Find where the given text appears and provide that cell's center as (x, y) coordinate. 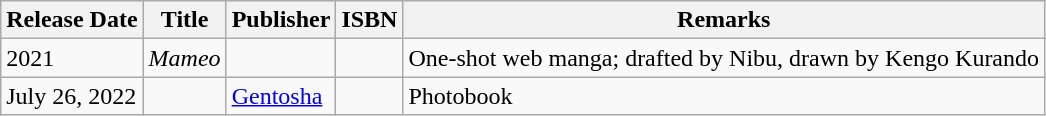
Photobook (724, 96)
Remarks (724, 20)
Publisher (281, 20)
Release Date (72, 20)
One-shot web manga; drafted by Nibu, drawn by Kengo Kurando (724, 58)
2021 (72, 58)
Title (184, 20)
Gentosha (281, 96)
July 26, 2022 (72, 96)
ISBN (370, 20)
Mameo (184, 58)
